Return [x, y] of the center of cell containing provided text 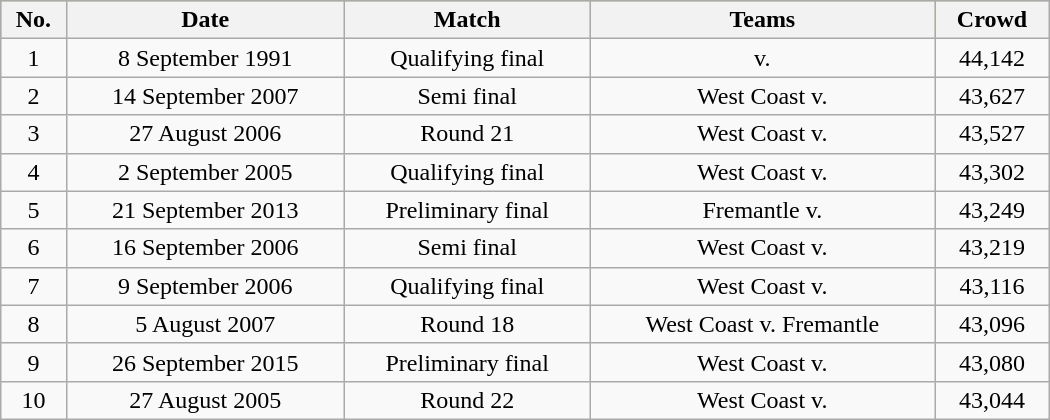
43,219 [992, 248]
6 [34, 248]
9 [34, 362]
44,142 [992, 58]
Match [466, 20]
v. [762, 58]
43,080 [992, 362]
43,302 [992, 172]
8 September 1991 [205, 58]
16 September 2006 [205, 248]
2 September 2005 [205, 172]
43,044 [992, 400]
8 [34, 324]
27 August 2005 [205, 400]
1 [34, 58]
Round 21 [466, 134]
43,527 [992, 134]
5 August 2007 [205, 324]
Round 18 [466, 324]
3 [34, 134]
No. [34, 20]
14 September 2007 [205, 96]
21 September 2013 [205, 210]
10 [34, 400]
9 September 2006 [205, 286]
2 [34, 96]
Crowd [992, 20]
Fremantle v. [762, 210]
43,627 [992, 96]
5 [34, 210]
43,249 [992, 210]
Round 22 [466, 400]
Date [205, 20]
Teams [762, 20]
West Coast v. Fremantle [762, 324]
7 [34, 286]
43,096 [992, 324]
43,116 [992, 286]
26 September 2015 [205, 362]
27 August 2006 [205, 134]
4 [34, 172]
